Provide the [x, y] coordinate of the cell's center where the given text is located.  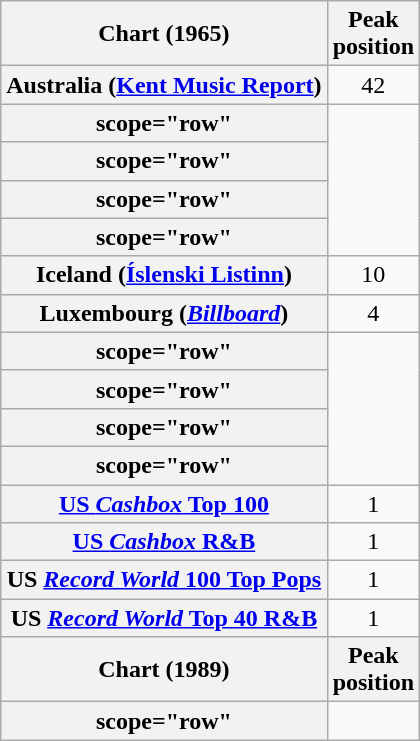
US Record World 100 Top Pops [164, 580]
Iceland (Íslenski Listinn) [164, 275]
Chart (1965) [164, 34]
4 [373, 313]
US Cashbox Top 100 [164, 503]
42 [373, 85]
Chart (1989) [164, 670]
US Cashbox R&B [164, 542]
Luxembourg (Billboard) [164, 313]
10 [373, 275]
US Record World Top 40 R&B [164, 618]
Australia (Kent Music Report) [164, 85]
